Return [x, y] of the center of cell containing provided text 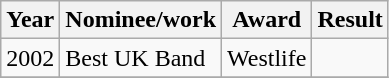
Result [350, 20]
Award [267, 20]
Year [30, 20]
2002 [30, 58]
Nominee/work [141, 20]
Westlife [267, 58]
Best UK Band [141, 58]
